Return the [x, y] coordinate for the center point of the cell that contains the specified text.  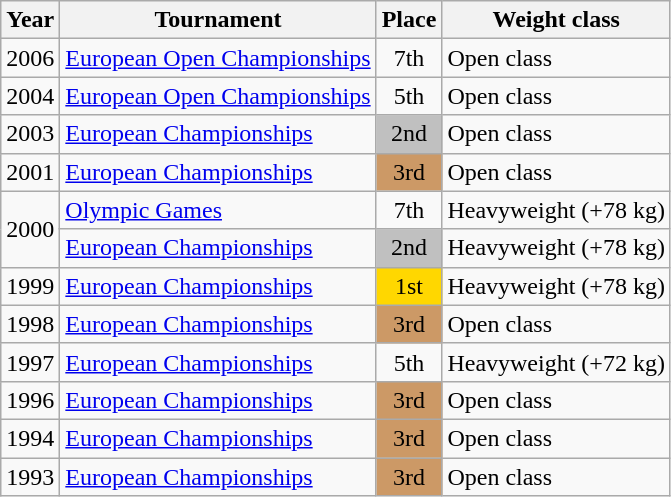
Weight class [556, 20]
Tournament [218, 20]
1999 [30, 286]
Year [30, 20]
1993 [30, 477]
1st [409, 286]
2001 [30, 172]
Olympic Games [218, 210]
2003 [30, 134]
1996 [30, 400]
2006 [30, 58]
Heavyweight (+72 kg) [556, 362]
1998 [30, 324]
Place [409, 20]
1994 [30, 438]
2000 [30, 229]
2004 [30, 96]
1997 [30, 362]
